Return the [X, Y] coordinate for the center point of the cell that contains the specified text.  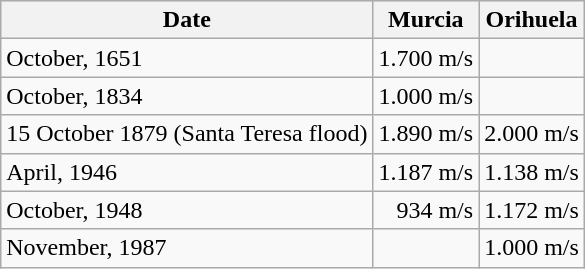
1.187 m/s [426, 172]
October, 1651 [187, 58]
Date [187, 20]
April, 1946 [187, 172]
1.700 m/s [426, 58]
2.000 m/s [532, 134]
934 m/s [426, 210]
1.890 m/s [426, 134]
1.138 m/s [532, 172]
15 October 1879 (Santa Teresa flood) [187, 134]
October, 1834 [187, 96]
1.172 m/s [532, 210]
October, 1948 [187, 210]
Orihuela [532, 20]
Murcia [426, 20]
November, 1987 [187, 248]
